From the cell containing the given text, extract its center point as [X, Y] coordinate. 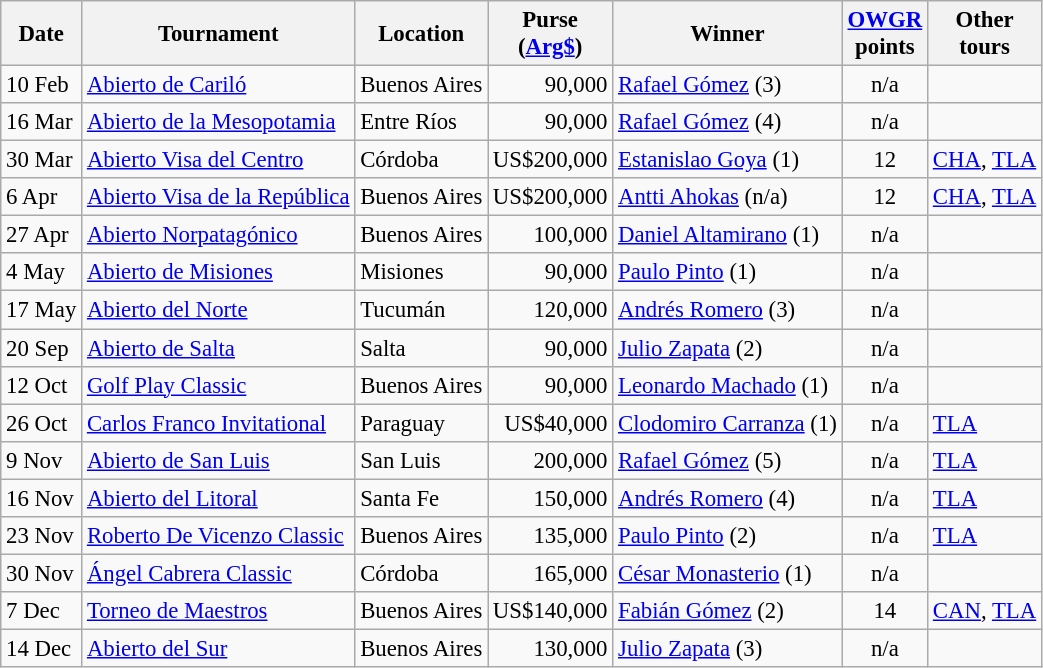
6 Apr [42, 197]
Abierto del Sur [218, 648]
Ángel Cabrera Classic [218, 573]
4 May [42, 273]
Location [422, 34]
Daniel Altamirano (1) [728, 235]
27 Apr [42, 235]
Othertours [985, 34]
Abierto de San Luis [218, 460]
Paulo Pinto (2) [728, 536]
30 Nov [42, 573]
Rafael Gómez (5) [728, 460]
Tucumán [422, 310]
Abierto de Salta [218, 348]
7 Dec [42, 611]
Date [42, 34]
Estanislao Goya (1) [728, 160]
16 Nov [42, 498]
Misiones [422, 273]
Abierto Visa del Centro [218, 160]
Winner [728, 34]
Julio Zapata (2) [728, 348]
Entre Ríos [422, 122]
Abierto de Cariló [218, 85]
Golf Play Classic [218, 385]
23 Nov [42, 536]
Abierto del Litoral [218, 498]
César Monasterio (1) [728, 573]
Torneo de Maestros [218, 611]
CAN, TLA [985, 611]
100,000 [550, 235]
130,000 [550, 648]
17 May [42, 310]
26 Oct [42, 423]
30 Mar [42, 160]
Julio Zapata (3) [728, 648]
120,000 [550, 310]
Abierto de la Mesopotamia [218, 122]
150,000 [550, 498]
16 Mar [42, 122]
Leonardo Machado (1) [728, 385]
Abierto de Misiones [218, 273]
Abierto Norpatagónico [218, 235]
135,000 [550, 536]
OWGRpoints [884, 34]
US$140,000 [550, 611]
San Luis [422, 460]
Paulo Pinto (1) [728, 273]
Andrés Romero (3) [728, 310]
Antti Ahokas (n/a) [728, 197]
Abierto Visa de la República [218, 197]
Clodomiro Carranza (1) [728, 423]
Santa Fe [422, 498]
US$40,000 [550, 423]
20 Sep [42, 348]
165,000 [550, 573]
Rafael Gómez (3) [728, 85]
Carlos Franco Invitational [218, 423]
9 Nov [42, 460]
10 Feb [42, 85]
Purse(Arg$) [550, 34]
Roberto De Vicenzo Classic [218, 536]
Paraguay [422, 423]
14 Dec [42, 648]
Fabián Gómez (2) [728, 611]
Rafael Gómez (4) [728, 122]
14 [884, 611]
12 Oct [42, 385]
Abierto del Norte [218, 310]
Andrés Romero (4) [728, 498]
Salta [422, 348]
200,000 [550, 460]
Tournament [218, 34]
